From the cell containing the given text, extract its center point as [x, y] coordinate. 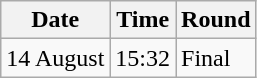
Final [216, 58]
15:32 [143, 58]
14 August [56, 58]
Date [56, 20]
Round [216, 20]
Time [143, 20]
